Identify which cell holds the provided text, then report its [X, Y] central coordinate. 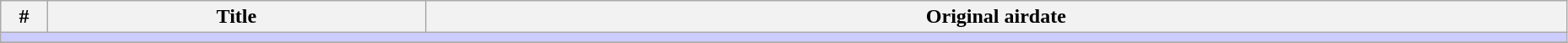
# [24, 17]
Title [236, 17]
Original airdate [995, 17]
